From the cell containing the given text, extract its center point as (x, y) coordinate. 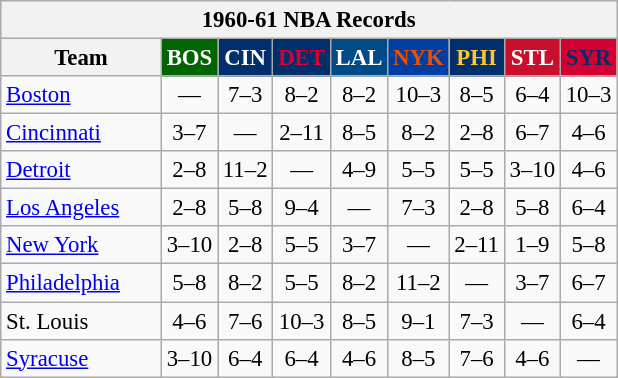
PHI (476, 58)
Boston (82, 95)
Cincinnati (82, 133)
9–4 (302, 208)
CIN (246, 58)
NYK (418, 58)
St. Louis (82, 321)
Philadelphia (82, 283)
Syracuse (82, 358)
DET (302, 58)
LAL (358, 58)
1960-61 NBA Records (309, 20)
Team (82, 58)
1–9 (532, 245)
BOS (189, 58)
4–9 (358, 170)
9–1 (418, 321)
Los Angeles (82, 208)
SYR (588, 58)
New York (82, 245)
Detroit (82, 170)
STL (532, 58)
